Return (X, Y) of the center of cell containing provided text 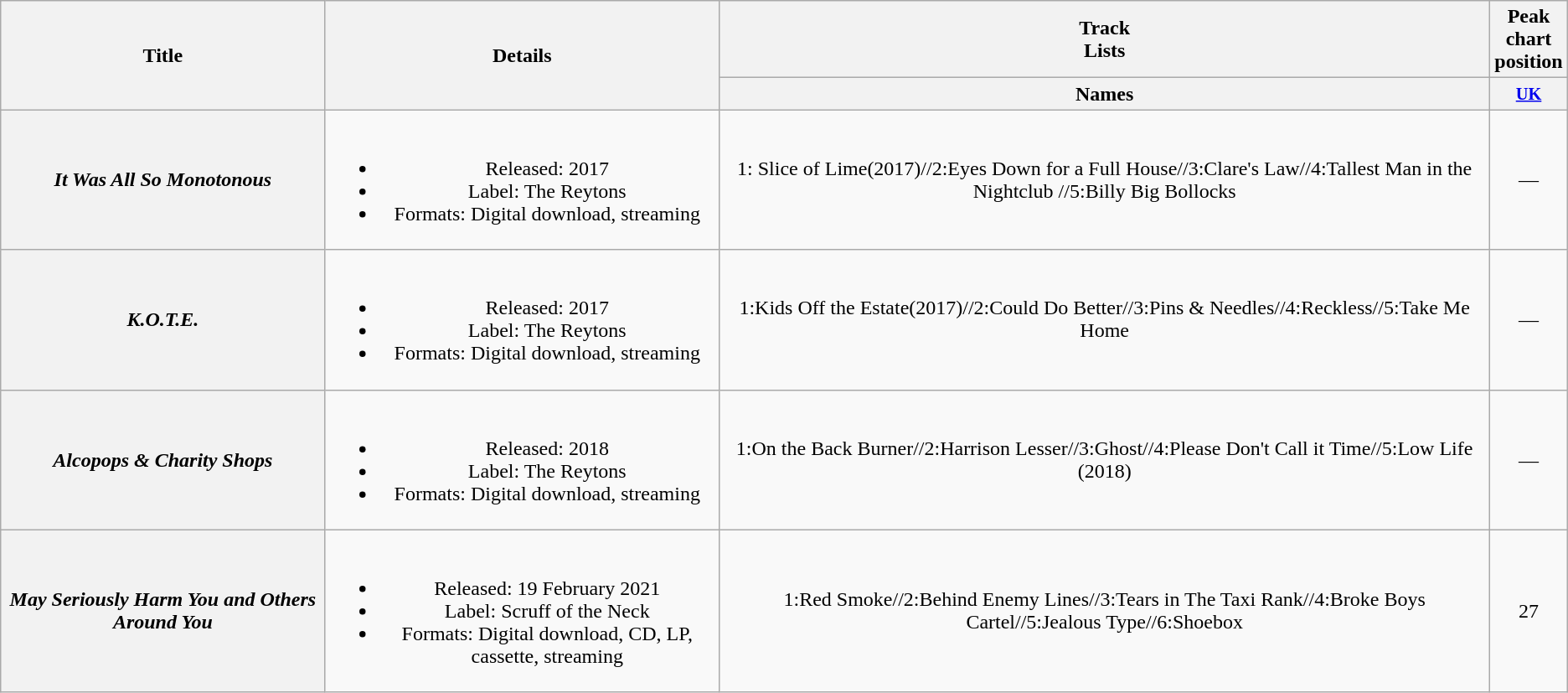
1:Red Smoke//2:Behind Enemy Lines//3:Tears in The Taxi Rank//4:Broke Boys Cartel//5:Jealous Type//6:Shoebox (1104, 611)
Alcopops & Charity Shops (162, 459)
1:Kids Off the Estate(2017)//2:Could Do Better//3:Pins & Needles//4:Reckless//5:Take Me Home (1104, 320)
UK (1529, 94)
Released: 19 February 2021Label: Scruff of the NeckFormats: Digital download, CD, LP, cassette, streaming (522, 611)
1: Slice of Lime(2017)//2:Eyes Down for a Full House//3:Clare's Law//4:Tallest Man in the Nightclub //5:Billy Big Bollocks (1104, 179)
Names (1104, 94)
Details (522, 55)
TrackLists (1104, 39)
Released: 2018Label: The ReytonsFormats: Digital download, streaming (522, 459)
1:On the Back Burner//2:Harrison Lesser//3:Ghost//4:Please Don't Call it Time//5:Low Life (2018) (1104, 459)
Peak chart position (1529, 39)
K.O.T.E. (162, 320)
It Was All So Monotonous (162, 179)
May Seriously Harm You and Others Around You (162, 611)
Title (162, 55)
27 (1529, 611)
